For the text-containing cell, return its midpoint in [X, Y] coordinate format. 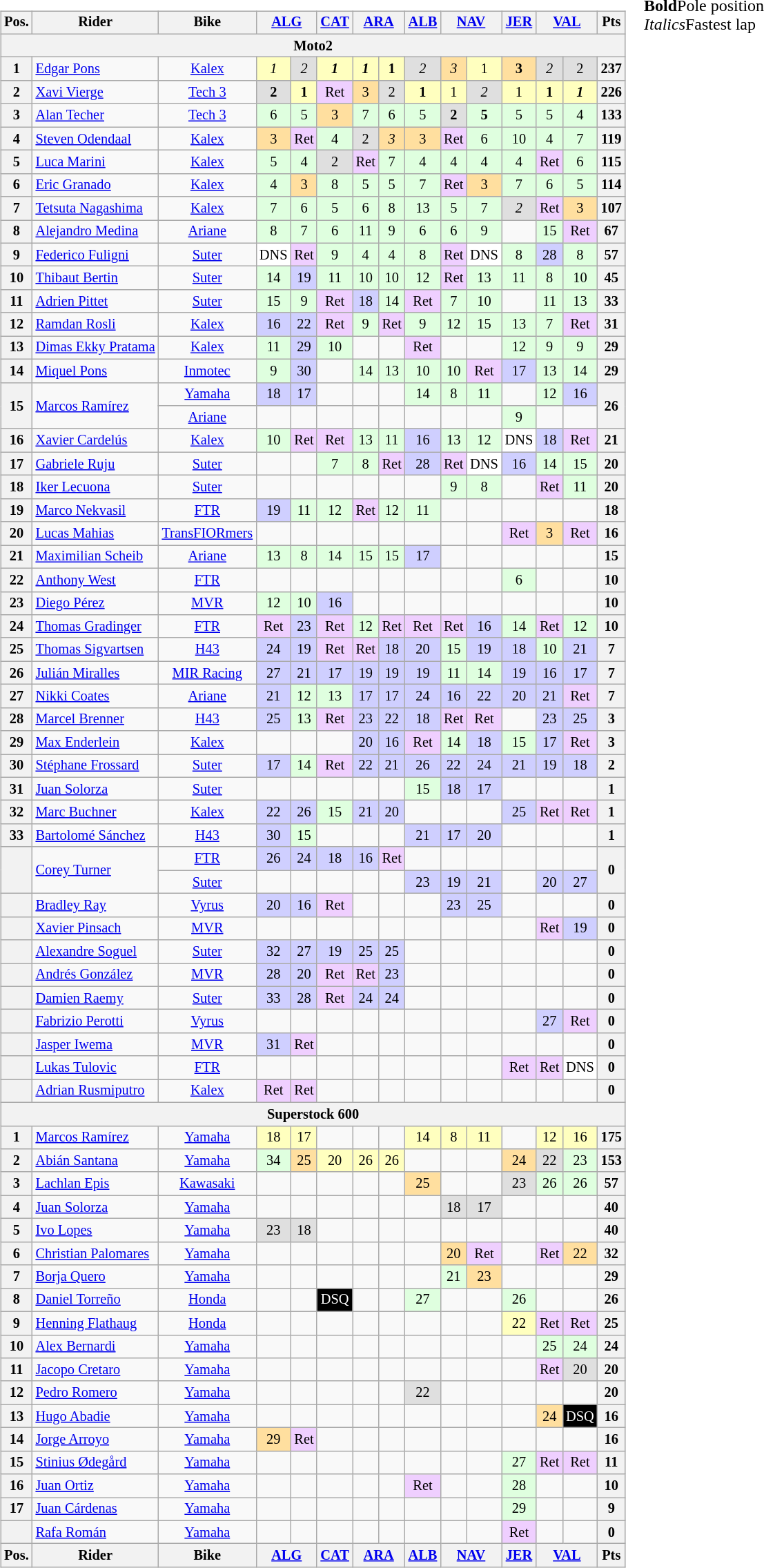
Maximilian Scheib [95, 557]
Ivo Lopes [95, 1231]
Rafa Román [95, 1532]
133 [611, 115]
Stinius Ødegård [95, 1462]
Andrés González [95, 975]
Tetsuta Nagashima [95, 208]
Inmotec [207, 371]
Moto2 [313, 46]
Lukas Tulovic [95, 1068]
Federico Fuligni [95, 255]
Christian Palomares [95, 1253]
Gabriele Ruju [95, 464]
Steven Odendaal [95, 139]
Hugo Abadie [95, 1416]
Anthony West [95, 580]
Alan Techer [95, 115]
Borja Quero [95, 1277]
Diego Pérez [95, 603]
Abián Santana [95, 1161]
Thomas Gradinger [95, 627]
Alejandro Medina [95, 232]
Juan Ortiz [95, 1486]
119 [611, 139]
Fabrizio Perotti [95, 1021]
Pedro Romero [95, 1393]
Iker Lecuona [95, 487]
Julián Miralles [95, 673]
107 [611, 208]
Alexandre Soguel [95, 952]
Marcel Brenner [95, 719]
Lachlan Epis [95, 1184]
175 [611, 1137]
Stéphane Frossard [95, 766]
Xavi Vierge [95, 92]
67 [611, 232]
Kawasaki [207, 1184]
153 [611, 1161]
226 [611, 92]
Damien Raemy [95, 998]
Jasper Iwema [95, 1045]
237 [611, 69]
Bartolomé Sánchez [95, 836]
Nikki Coates [95, 696]
Ramdan Rosli [95, 324]
TransFIORmers [207, 533]
Juan Cárdenas [95, 1509]
Superstock 600 [313, 1114]
Max Enderlein [95, 743]
Alex Bernardi [95, 1346]
115 [611, 162]
Luca Marini [95, 162]
Marco Nekvasil [95, 510]
Miquel Pons [95, 371]
114 [611, 185]
MIR Racing [207, 673]
Marc Buchner [95, 812]
34 [273, 1161]
Daniel Torreño [95, 1300]
Thomas Sigvartsen [95, 649]
45 [611, 278]
Jorge Arroyo [95, 1440]
Dimas Ekky Pratama [95, 348]
Bradley Ray [95, 905]
Corey Turner [95, 870]
Edgar Pons [95, 69]
Adrien Pittet [95, 302]
Lucas Mahias [95, 533]
Eric Granado [95, 185]
Henning Flathaug [95, 1323]
Thibaut Bertin [95, 278]
Xavier Pinsach [95, 928]
Jacopo Cretaro [95, 1370]
Xavier Cardelús [95, 440]
Adrian Rusmiputro [95, 1091]
